Output the (X, Y) coordinate of the center of the cell containing the given text.  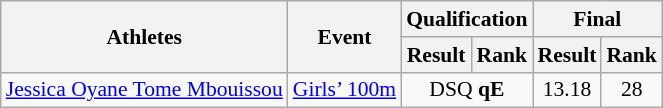
Athletes (144, 36)
DSQ qE (466, 90)
Qualification (466, 19)
Final (596, 19)
13.18 (566, 90)
28 (632, 90)
Event (344, 36)
Girls’ 100m (344, 90)
Jessica Oyane Tome Mbouissou (144, 90)
